Identify which cell holds the provided text, then report its [X, Y] central coordinate. 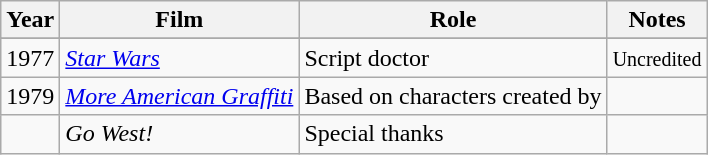
1977 [30, 58]
Script doctor [453, 58]
Star Wars [180, 58]
Year [30, 20]
Film [180, 20]
Special thanks [453, 134]
Notes [657, 20]
1979 [30, 96]
Go West! [180, 134]
Based on characters created by [453, 96]
Role [453, 20]
Uncredited [657, 58]
More American Graffiti [180, 96]
